Locate the cell with the specified text and output its [X, Y] center coordinate. 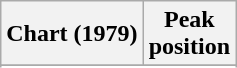
Chart (1979) [72, 34]
Peakposition [189, 34]
